Extract the [x, y] coordinate from the center of the cell holding the provided text.  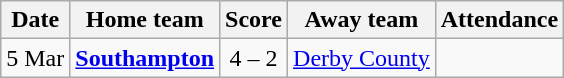
Score [254, 20]
5 Mar [36, 58]
Date [36, 20]
Away team [362, 20]
4 – 2 [254, 58]
Southampton [145, 58]
Attendance [499, 20]
Derby County [362, 58]
Home team [145, 20]
